Search for the cell housing the specified text and yield its (x, y) center coordinate. 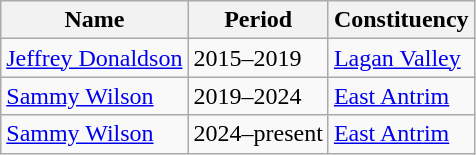
Period (258, 20)
Jeffrey Donaldson (94, 58)
2015–2019 (258, 58)
Lagan Valley (401, 58)
Name (94, 20)
2019–2024 (258, 96)
2024–present (258, 134)
Constituency (401, 20)
